Capture the cell that displays the provided text and extract its [X, Y] central coordinate. 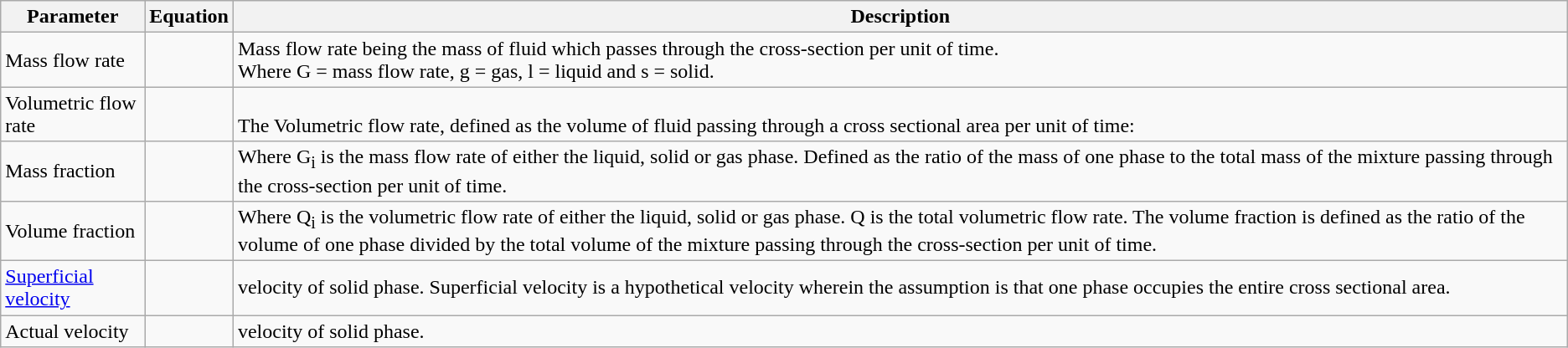
velocity of solid phase. [900, 331]
Parameter [73, 17]
Volumetric flow rate [73, 114]
Description [900, 17]
Equation [189, 17]
The Volumetric flow rate, defined as the volume of fluid passing through a cross sectional area per unit of time: [900, 114]
Actual velocity [73, 331]
Mass fraction [73, 171]
Volume fraction [73, 231]
Superficial velocity [73, 288]
Mass flow rate [73, 60]
